For the text-containing cell, return its midpoint in (x, y) coordinate format. 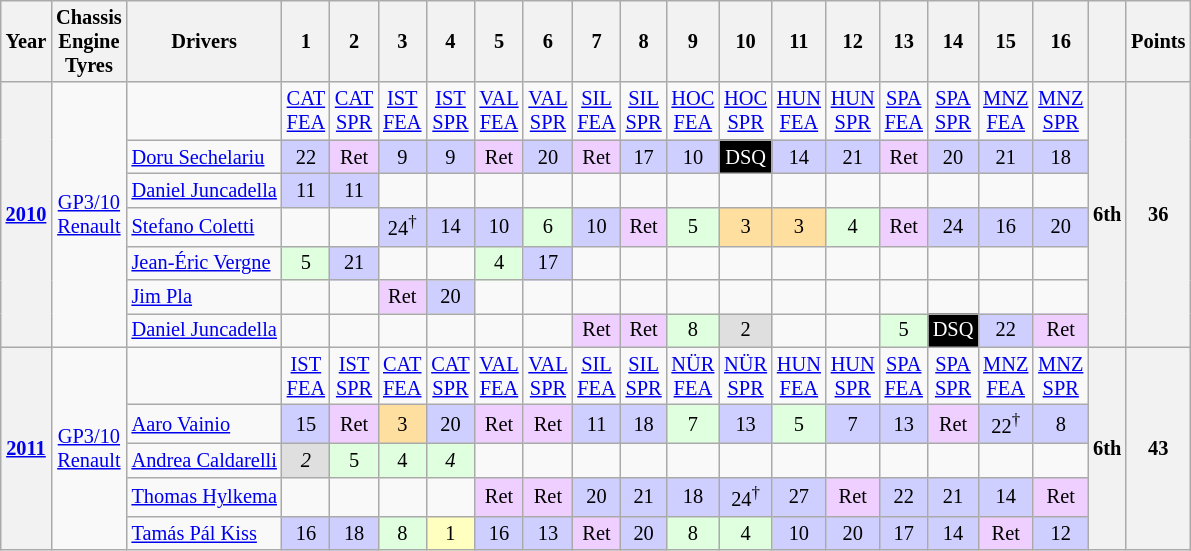
NÜRFEA (694, 376)
Tamás Pál Kiss (204, 533)
Stefano Coletti (204, 226)
NÜRSPR (746, 376)
22† (1006, 424)
Doru Sechelariu (204, 157)
HOCSPR (746, 111)
Andrea Caldarelli (204, 461)
2011 (26, 448)
2010 (26, 214)
27 (799, 496)
Drivers (204, 41)
24 (953, 226)
Points (1158, 41)
ChassisEngineTyres (88, 41)
Jim Pla (204, 297)
HOCFEA (694, 111)
Jean-Éric Vergne (204, 263)
Aaro Vainio (204, 424)
Thomas Hylkema (204, 496)
Year (26, 41)
36 (1158, 214)
43 (1158, 448)
